For the text-containing cell, return its midpoint in [x, y] coordinate format. 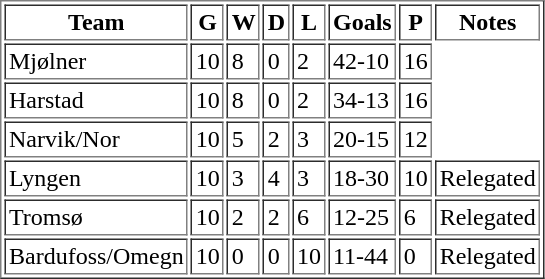
D [276, 22]
W [244, 22]
Harstad [96, 100]
18-30 [362, 178]
12-25 [362, 218]
Notes [488, 22]
Bardufoss/Omegn [96, 256]
Team [96, 22]
12 [416, 140]
5 [244, 140]
11-44 [362, 256]
Tromsø [96, 218]
Lyngen [96, 178]
20-15 [362, 140]
Mjølner [96, 62]
42-10 [362, 62]
34-13 [362, 100]
L [308, 22]
P [416, 22]
4 [276, 178]
Goals [362, 22]
Narvik/Nor [96, 140]
G [208, 22]
